Identify which cell holds the provided text, then report its (x, y) central coordinate. 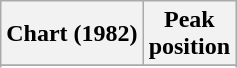
Chart (1982) (72, 34)
Peakposition (189, 34)
